From the cell containing the given text, extract its center point as (X, Y) coordinate. 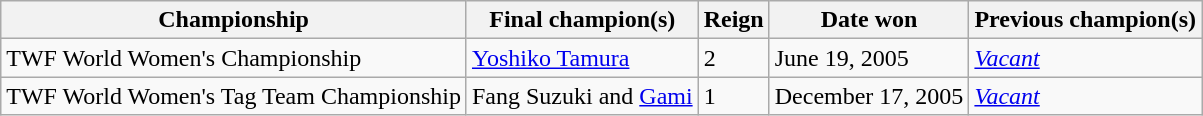
Championship (234, 20)
December 17, 2005 (869, 96)
Fang Suzuki and Gami (582, 96)
TWF World Women's Tag Team Championship (234, 96)
Yoshiko Tamura (582, 58)
Date won (869, 20)
June 19, 2005 (869, 58)
TWF World Women's Championship (234, 58)
2 (734, 58)
Reign (734, 20)
1 (734, 96)
Final champion(s) (582, 20)
Previous champion(s) (1086, 20)
